Capture the cell that displays the provided text and extract its [x, y] central coordinate. 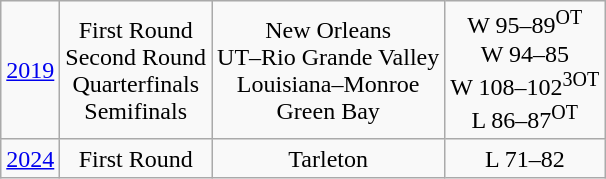
New OrleansUT–Rio Grande ValleyLouisiana–MonroeGreen Bay [328, 70]
First Round [136, 158]
Tarleton [328, 158]
2019 [30, 70]
First Round Second Round Quarterfinals Semifinals [136, 70]
W 95–89OT W 94–85 W 108–1023OTL 86–87OT [525, 70]
2024 [30, 158]
L 71–82 [525, 158]
